Return the [X, Y] coordinate for the center point of the cell that contains the specified text.  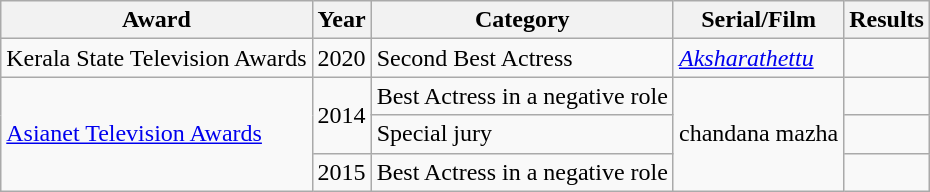
Kerala State Television Awards [156, 58]
Asianet Television Awards [156, 134]
2020 [342, 58]
Year [342, 20]
Second Best Actress [522, 58]
Results [887, 20]
chandana mazha [758, 134]
Aksharathettu [758, 58]
2015 [342, 172]
Award [156, 20]
Serial/Film [758, 20]
Category [522, 20]
2014 [342, 115]
Special jury [522, 134]
